Extract the (X, Y) coordinate from the center of the cell holding the provided text.  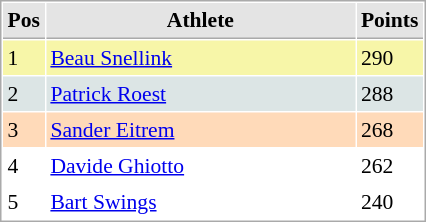
Beau Snellink (200, 57)
5 (24, 201)
288 (390, 93)
240 (390, 201)
268 (390, 129)
3 (24, 129)
Davide Ghiotto (200, 165)
290 (390, 57)
262 (390, 165)
4 (24, 165)
Points (390, 21)
Patrick Roest (200, 93)
1 (24, 57)
Bart Swings (200, 201)
Athlete (200, 21)
Sander Eitrem (200, 129)
Pos (24, 21)
2 (24, 93)
